Extract the (X, Y) coordinate from the center of the cell holding the provided text.  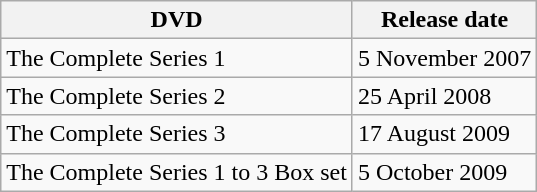
The Complete Series 1 (177, 58)
5 October 2009 (444, 172)
Release date (444, 20)
The Complete Series 1 to 3 Box set (177, 172)
DVD (177, 20)
17 August 2009 (444, 134)
The Complete Series 3 (177, 134)
The Complete Series 2 (177, 96)
5 November 2007 (444, 58)
25 April 2008 (444, 96)
